Pinpoint the cell where the given text exists, returning its [X, Y] midpoint coordinate. 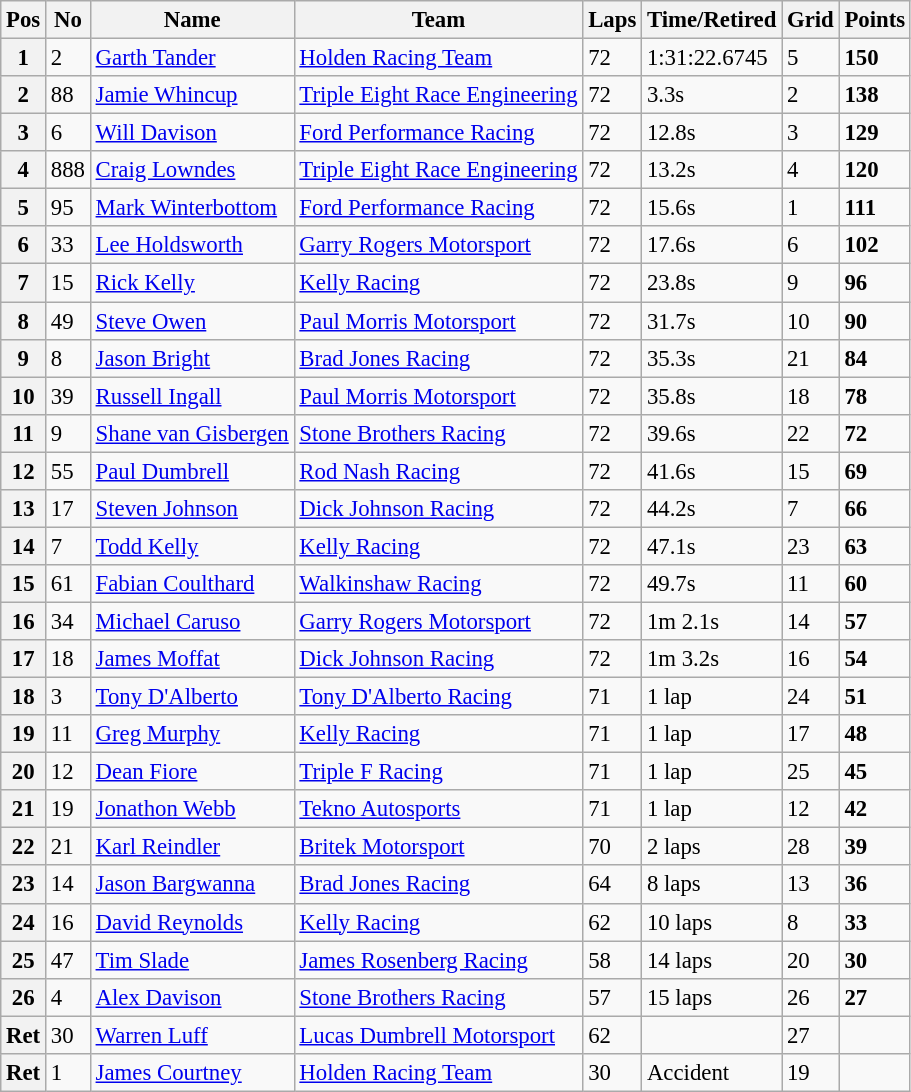
28 [810, 847]
Tim Slade [192, 960]
Triple F Racing [438, 772]
James Rosenberg Racing [438, 960]
47 [68, 960]
49 [68, 321]
Tekno Autosports [438, 809]
Walkinshaw Racing [438, 584]
Rod Nash Racing [438, 471]
129 [874, 133]
Shane van Gisbergen [192, 433]
41.6s [712, 471]
48 [874, 734]
31.7s [712, 321]
Fabian Coulthard [192, 584]
23.8s [712, 283]
Jason Bright [192, 358]
60 [874, 584]
Warren Luff [192, 1035]
78 [874, 396]
Michael Caruso [192, 621]
14 laps [712, 960]
1m 2.1s [712, 621]
Dean Fiore [192, 772]
61 [68, 584]
39.6s [712, 433]
44.2s [712, 509]
36 [874, 885]
Steven Johnson [192, 509]
Karl Reindler [192, 847]
34 [68, 621]
Jonathon Webb [192, 809]
35.8s [712, 396]
Craig Lowndes [192, 170]
1:31:22.6745 [712, 58]
17.6s [712, 245]
Will Davison [192, 133]
Tony D'Alberto Racing [438, 697]
15.6s [712, 208]
88 [68, 95]
Alex Davison [192, 997]
69 [874, 471]
Russell Ingall [192, 396]
64 [612, 885]
10 laps [712, 922]
Todd Kelly [192, 546]
150 [874, 58]
47.1s [712, 546]
Britek Motorsport [438, 847]
Steve Owen [192, 321]
13.2s [712, 170]
Points [874, 20]
Pos [24, 20]
12.8s [712, 133]
1m 3.2s [712, 659]
111 [874, 208]
Accident [712, 1073]
No [68, 20]
3.3s [712, 95]
Team [438, 20]
Jason Bargwanna [192, 885]
66 [874, 509]
95 [68, 208]
Greg Murphy [192, 734]
James Courtney [192, 1073]
Grid [810, 20]
Tony D'Alberto [192, 697]
102 [874, 245]
Name [192, 20]
84 [874, 358]
Jamie Whincup [192, 95]
35.3s [712, 358]
Garth Tander [192, 58]
888 [68, 170]
54 [874, 659]
James Moffat [192, 659]
63 [874, 546]
Time/Retired [712, 20]
8 laps [712, 885]
55 [68, 471]
58 [612, 960]
42 [874, 809]
Mark Winterbottom [192, 208]
15 laps [712, 997]
David Reynolds [192, 922]
120 [874, 170]
Laps [612, 20]
138 [874, 95]
2 laps [712, 847]
Paul Dumbrell [192, 471]
Rick Kelly [192, 283]
51 [874, 697]
Lee Holdsworth [192, 245]
90 [874, 321]
70 [612, 847]
96 [874, 283]
Lucas Dumbrell Motorsport [438, 1035]
45 [874, 772]
49.7s [712, 584]
